Determine the (x, y) coordinate at the center of the cell enclosing the given text.  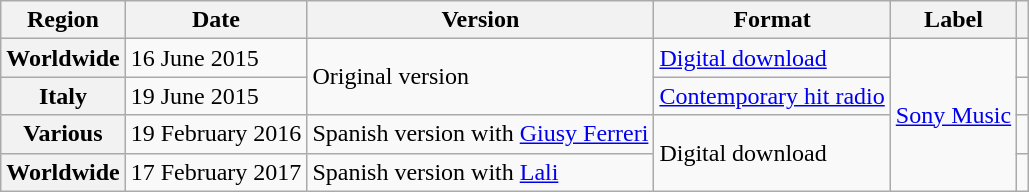
19 February 2016 (216, 134)
Various (63, 134)
Date (216, 20)
19 June 2015 (216, 96)
Italy (63, 96)
Spanish version with Lali (480, 172)
Format (772, 20)
Label (953, 20)
Region (63, 20)
17 February 2017 (216, 172)
16 June 2015 (216, 58)
Contemporary hit radio (772, 96)
Sony Music (953, 115)
Original version (480, 77)
Spanish version with Giusy Ferreri (480, 134)
Version (480, 20)
